Provide the [X, Y] coordinate of the cell's center where the given text is located.  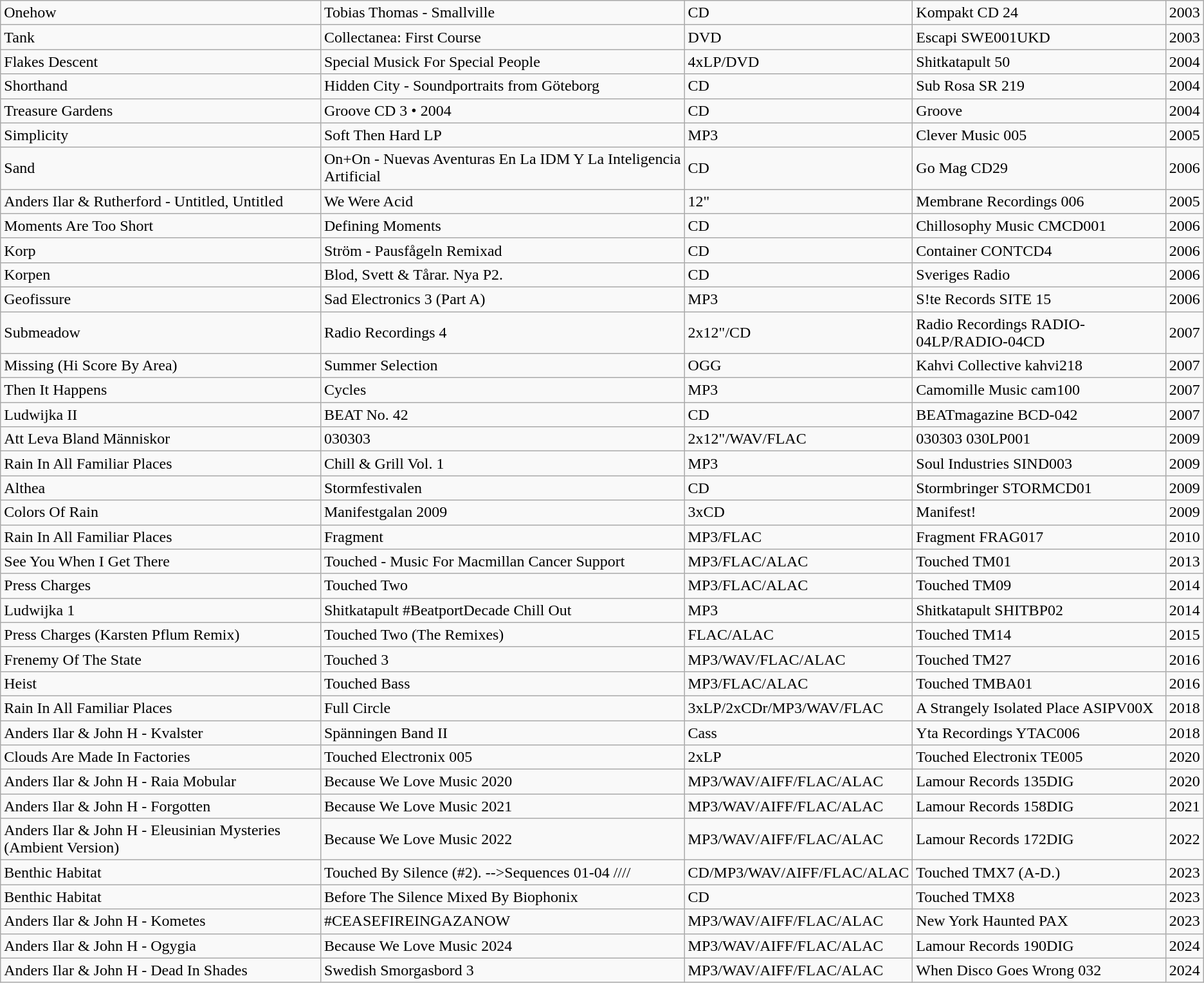
2013 [1185, 561]
Anders Ilar & John H - Kometes [161, 921]
Shitkatapult #BeatportDecade Chill Out [502, 610]
Anders Ilar & John H - Dead In Shades [161, 970]
Frenemy Of The State [161, 659]
Touched TM14 [1039, 635]
Anders Ilar & John H - Raia Mobular [161, 782]
Before The Silence Mixed By Biophonix [502, 897]
We Were Acid [502, 201]
FLAC/ALAC [799, 635]
Stormbringer STORMCD01 [1039, 488]
Flakes Descent [161, 62]
MP3/FLAC [799, 537]
Touched TMX8 [1039, 897]
Soft Then Hard LP [502, 135]
Soul Industries SIND003 [1039, 464]
Heist [161, 683]
030303 [502, 439]
2x12"/WAV/FLAC [799, 439]
2015 [1185, 635]
Yta Recordings YTAC006 [1039, 732]
Full Circle [502, 708]
Touched TM27 [1039, 659]
Lamour Records 158DIG [1039, 806]
Hidden City - Soundportraits from Göteborg [502, 86]
Touched Two [502, 586]
Ludwijka 1 [161, 610]
CD/MP3/WAV/AIFF/FLAC/ALAC [799, 872]
Cycles [502, 390]
Ström - Pausfågeln Remixad [502, 250]
Touched Bass [502, 683]
Sveriges Radio [1039, 275]
Press Charges [161, 586]
Because We Love Music 2024 [502, 946]
Ludwijka II [161, 415]
Container CONTCD4 [1039, 250]
Manifestgalan 2009 [502, 512]
Shorthand [161, 86]
Chillosophy Music CMCD001 [1039, 226]
Summer Selection [502, 366]
Touched 3 [502, 659]
Att Leva Bland Människor [161, 439]
Clever Music 005 [1039, 135]
3xLP/2xCDr/MP3/WAV/FLAC [799, 708]
See You When I Get There [161, 561]
BEATmagazine BCD-042 [1039, 415]
Geofissure [161, 299]
Simplicity [161, 135]
Lamour Records 190DIG [1039, 946]
Groove [1039, 111]
Sand [161, 168]
Chill & Grill Vol. 1 [502, 464]
Swedish Smorgasbord 3 [502, 970]
Touched TMBA01 [1039, 683]
Althea [161, 488]
Touched Two (The Remixes) [502, 635]
Because We Love Music 2020 [502, 782]
12" [799, 201]
Touched TM09 [1039, 586]
Press Charges (Karsten Pflum Remix) [161, 635]
Onehow [161, 13]
Collectanea: First Course [502, 37]
Because We Love Music 2022 [502, 840]
#CEASEFIREINGAZANOW [502, 921]
Anders Ilar & John H - Kvalster [161, 732]
2xLP [799, 757]
Shitkatapult 50 [1039, 62]
Shitkatapult SHITBP02 [1039, 610]
Fragment FRAG017 [1039, 537]
Because We Love Music 2021 [502, 806]
Korp [161, 250]
Cass [799, 732]
Missing (Hi Score By Area) [161, 366]
Lamour Records 172DIG [1039, 840]
Clouds Are Made In Factories [161, 757]
Kompakt CD 24 [1039, 13]
Touched Electronix 005 [502, 757]
Escapi SWE001UKD [1039, 37]
Touched TMX7 (A-D.) [1039, 872]
Manifest! [1039, 512]
2x12"/CD [799, 332]
BEAT No. 42 [502, 415]
Touched Electronix TE005 [1039, 757]
On+On - Nuevas Aventuras En La IDM Y La Inteligencia Artificial [502, 168]
Touched - Music For Macmillan Cancer Support [502, 561]
3xCD [799, 512]
Colors Of Rain [161, 512]
Sad Electronics 3 (Part A) [502, 299]
When Disco Goes Wrong 032 [1039, 970]
New York Haunted PAX [1039, 921]
Anders Ilar & John H - Ogygia [161, 946]
Touched TM01 [1039, 561]
Go Mag CD29 [1039, 168]
Blod, Svett & Tårar. Nya P2. [502, 275]
2021 [1185, 806]
4xLP/DVD [799, 62]
Radio Recordings RADIO-04LP/RADIO-04CD [1039, 332]
030303 030LP001 [1039, 439]
Touched By Silence (#2). -->Sequences 01-04 //// [502, 872]
DVD [799, 37]
MP3/WAV/FLAC/ALAC [799, 659]
A Strangely Isolated Place ASIPV00X [1039, 708]
Sub Rosa SR 219 [1039, 86]
Fragment [502, 537]
Treasure Gardens [161, 111]
Moments Are Too Short [161, 226]
Tank [161, 37]
Lamour Records 135DIG [1039, 782]
Camomille Music cam100 [1039, 390]
Anders Ilar & John H - Forgotten [161, 806]
Special Musick For Special People [502, 62]
Tobias Thomas - Smallville [502, 13]
Submeadow [161, 332]
Korpen [161, 275]
Anders Ilar & John H - Eleusinian Mysteries (Ambient Version) [161, 840]
S!te Records SITE 15 [1039, 299]
Spänningen Band II [502, 732]
Defining Moments [502, 226]
Membrane Recordings 006 [1039, 201]
Radio Recordings 4 [502, 332]
Stormfestivalen [502, 488]
2022 [1185, 840]
OGG [799, 366]
2010 [1185, 537]
Then It Happens [161, 390]
Anders Ilar & Rutherford - Untitled, Untitled [161, 201]
Groove CD 3 • 2004 [502, 111]
Kahvi Collective kahvi218 [1039, 366]
